Scan for the cell matching the given text and deliver its [x, y] coordinate at center. 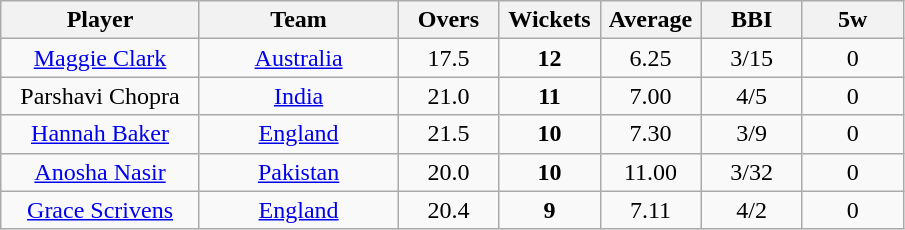
7.30 [650, 134]
3/32 [752, 172]
Hannah Baker [100, 134]
21.5 [448, 134]
BBI [752, 20]
Anosha Nasir [100, 172]
Pakistan [298, 172]
6.25 [650, 58]
3/9 [752, 134]
Average [650, 20]
Overs [448, 20]
3/15 [752, 58]
Parshavi Chopra [100, 96]
12 [550, 58]
Player [100, 20]
20.0 [448, 172]
4/5 [752, 96]
11 [550, 96]
17.5 [448, 58]
4/2 [752, 210]
7.11 [650, 210]
11.00 [650, 172]
9 [550, 210]
20.4 [448, 210]
Team [298, 20]
Australia [298, 58]
India [298, 96]
21.0 [448, 96]
Maggie Clark [100, 58]
5w [852, 20]
7.00 [650, 96]
Wickets [550, 20]
Grace Scrivens [100, 210]
